Return [x, y] of the center of cell containing provided text 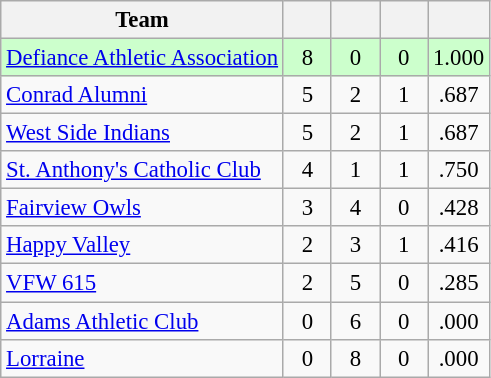
West Side Indians [142, 133]
6 [355, 321]
St. Anthony's Catholic Club [142, 170]
Fairview Owls [142, 208]
1.000 [459, 58]
.428 [459, 208]
.416 [459, 245]
Team [142, 20]
.750 [459, 170]
Happy Valley [142, 245]
Conrad Alumni [142, 95]
Defiance Athletic Association [142, 58]
VFW 615 [142, 283]
Adams Athletic Club [142, 321]
.285 [459, 283]
Lorraine [142, 358]
